Return the (x, y) coordinate for the center point of the cell that contains the specified text.  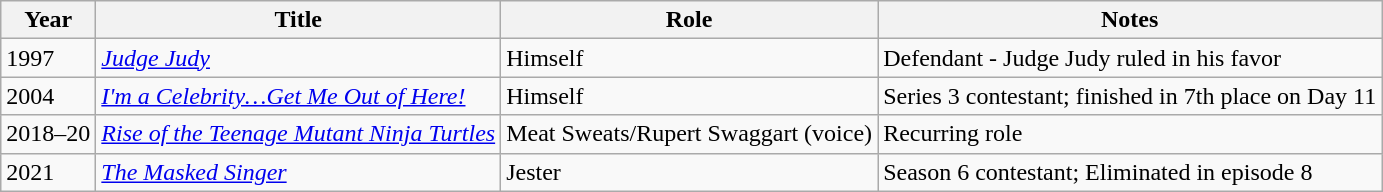
I'm a Celebrity…Get Me Out of Here! (298, 96)
Title (298, 20)
Role (690, 20)
Judge Judy (298, 58)
Defendant - Judge Judy ruled in his favor (1130, 58)
Season 6 contestant; Eliminated in episode 8 (1130, 172)
2018–20 (48, 134)
1997 (48, 58)
Rise of the Teenage Mutant Ninja Turtles (298, 134)
Series 3 contestant; finished in 7th place on Day 11 (1130, 96)
Notes (1130, 20)
Jester (690, 172)
Recurring role (1130, 134)
The Masked Singer (298, 172)
2004 (48, 96)
Meat Sweats/Rupert Swaggart (voice) (690, 134)
Year (48, 20)
2021 (48, 172)
